Scan for the cell matching the given text and deliver its [X, Y] coordinate at center. 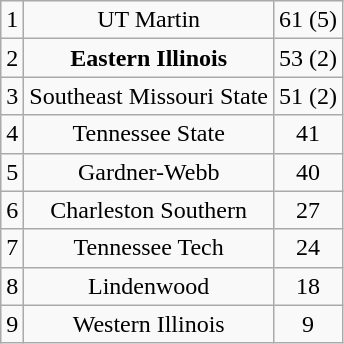
51 (2) [308, 96]
Western Illinois [149, 324]
41 [308, 134]
2 [12, 58]
24 [308, 248]
53 (2) [308, 58]
UT Martin [149, 20]
Eastern Illinois [149, 58]
Gardner-Webb [149, 172]
7 [12, 248]
Southeast Missouri State [149, 96]
Charleston Southern [149, 210]
1 [12, 20]
3 [12, 96]
5 [12, 172]
40 [308, 172]
Tennessee State [149, 134]
61 (5) [308, 20]
Tennessee Tech [149, 248]
8 [12, 286]
27 [308, 210]
Lindenwood [149, 286]
4 [12, 134]
18 [308, 286]
6 [12, 210]
